Capture the cell that displays the provided text and extract its (X, Y) central coordinate. 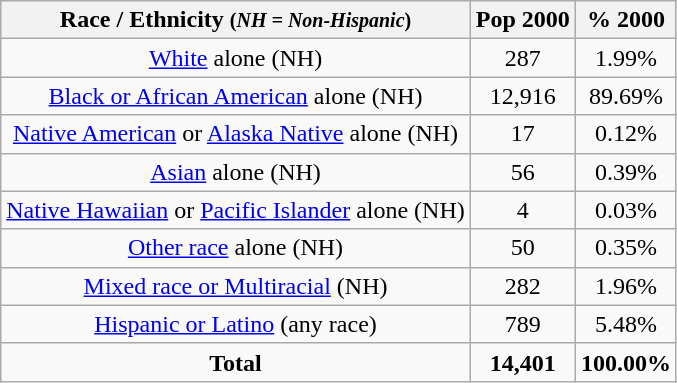
Mixed race or Multiracial (NH) (236, 286)
1.96% (626, 286)
4 (522, 210)
Other race alone (NH) (236, 248)
0.35% (626, 248)
12,916 (522, 96)
% 2000 (626, 20)
Total (236, 362)
Hispanic or Latino (any race) (236, 324)
50 (522, 248)
Asian alone (NH) (236, 172)
287 (522, 58)
56 (522, 172)
17 (522, 134)
Pop 2000 (522, 20)
White alone (NH) (236, 58)
1.99% (626, 58)
0.12% (626, 134)
89.69% (626, 96)
0.03% (626, 210)
Native American or Alaska Native alone (NH) (236, 134)
0.39% (626, 172)
282 (522, 286)
100.00% (626, 362)
5.48% (626, 324)
Race / Ethnicity (NH = Non-Hispanic) (236, 20)
Native Hawaiian or Pacific Islander alone (NH) (236, 210)
14,401 (522, 362)
Black or African American alone (NH) (236, 96)
789 (522, 324)
